Capture the cell that displays the provided text and extract its (x, y) central coordinate. 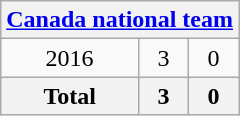
2016 (70, 58)
Total (70, 96)
Canada national team (120, 20)
